Determine the (x, y) coordinate at the center of the cell enclosing the given text.  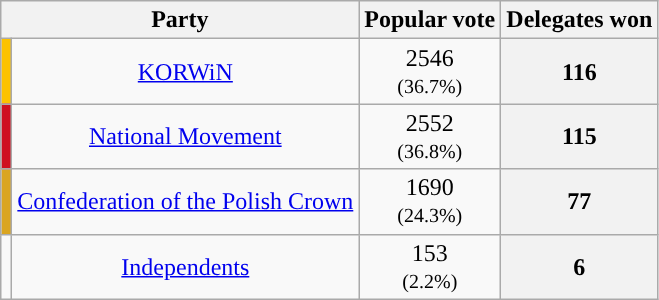
KORWiN (186, 72)
Popular vote (430, 20)
77 (580, 202)
2552(36.8%) (430, 136)
Party (180, 20)
National Movement (186, 136)
2546(36.7%) (430, 72)
153(2.2%) (430, 266)
Delegates won (580, 20)
6 (580, 266)
Confederation of the Polish Crown (186, 202)
1690(24.3%) (430, 202)
116 (580, 72)
Independents (186, 266)
115 (580, 136)
